Pinpoint the cell where the given text exists, returning its [x, y] midpoint coordinate. 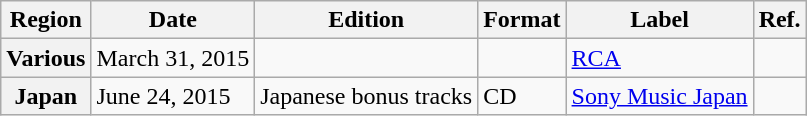
RCA [660, 58]
Label [660, 20]
Region [46, 20]
Format [522, 20]
Japan [46, 96]
Various [46, 58]
June 24, 2015 [173, 96]
Date [173, 20]
CD [522, 96]
Ref. [780, 20]
Japanese bonus tracks [366, 96]
Edition [366, 20]
Sony Music Japan [660, 96]
March 31, 2015 [173, 58]
